Capture the cell that displays the provided text and extract its [x, y] central coordinate. 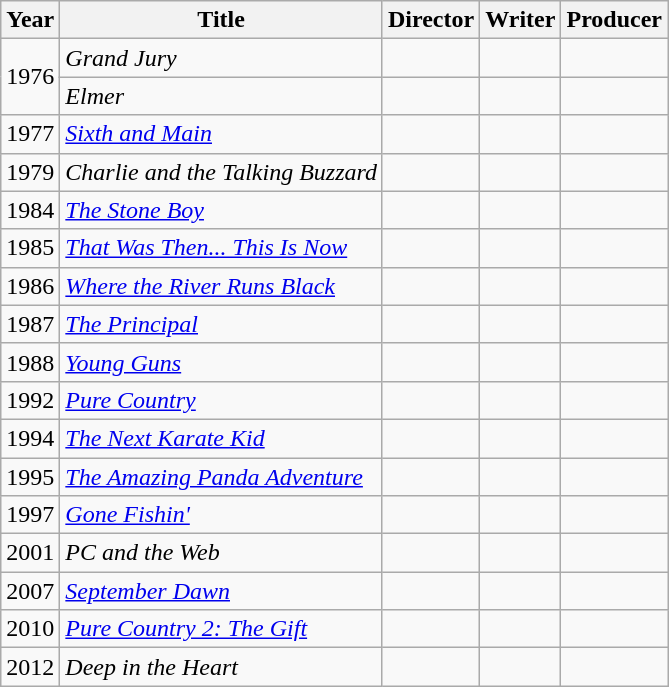
Title [222, 20]
1988 [30, 362]
Pure Country [222, 400]
1984 [30, 210]
1986 [30, 286]
The Principal [222, 324]
Gone Fishin' [222, 515]
2010 [30, 629]
2001 [30, 553]
1994 [30, 438]
1977 [30, 134]
Grand Jury [222, 58]
1995 [30, 477]
Deep in the Heart [222, 667]
The Stone Boy [222, 210]
Writer [520, 20]
Director [430, 20]
2007 [30, 591]
1997 [30, 515]
September Dawn [222, 591]
1979 [30, 172]
The Next Karate Kid [222, 438]
The Amazing Panda Adventure [222, 477]
Producer [614, 20]
That Was Then... This Is Now [222, 248]
Charlie and the Talking Buzzard [222, 172]
PC and the Web [222, 553]
1992 [30, 400]
2012 [30, 667]
Where the River Runs Black [222, 286]
Pure Country 2: The Gift [222, 629]
Elmer [222, 96]
1985 [30, 248]
Year [30, 20]
Young Guns [222, 362]
1976 [30, 77]
Sixth and Main [222, 134]
1987 [30, 324]
